Capture the cell that displays the provided text and extract its (X, Y) central coordinate. 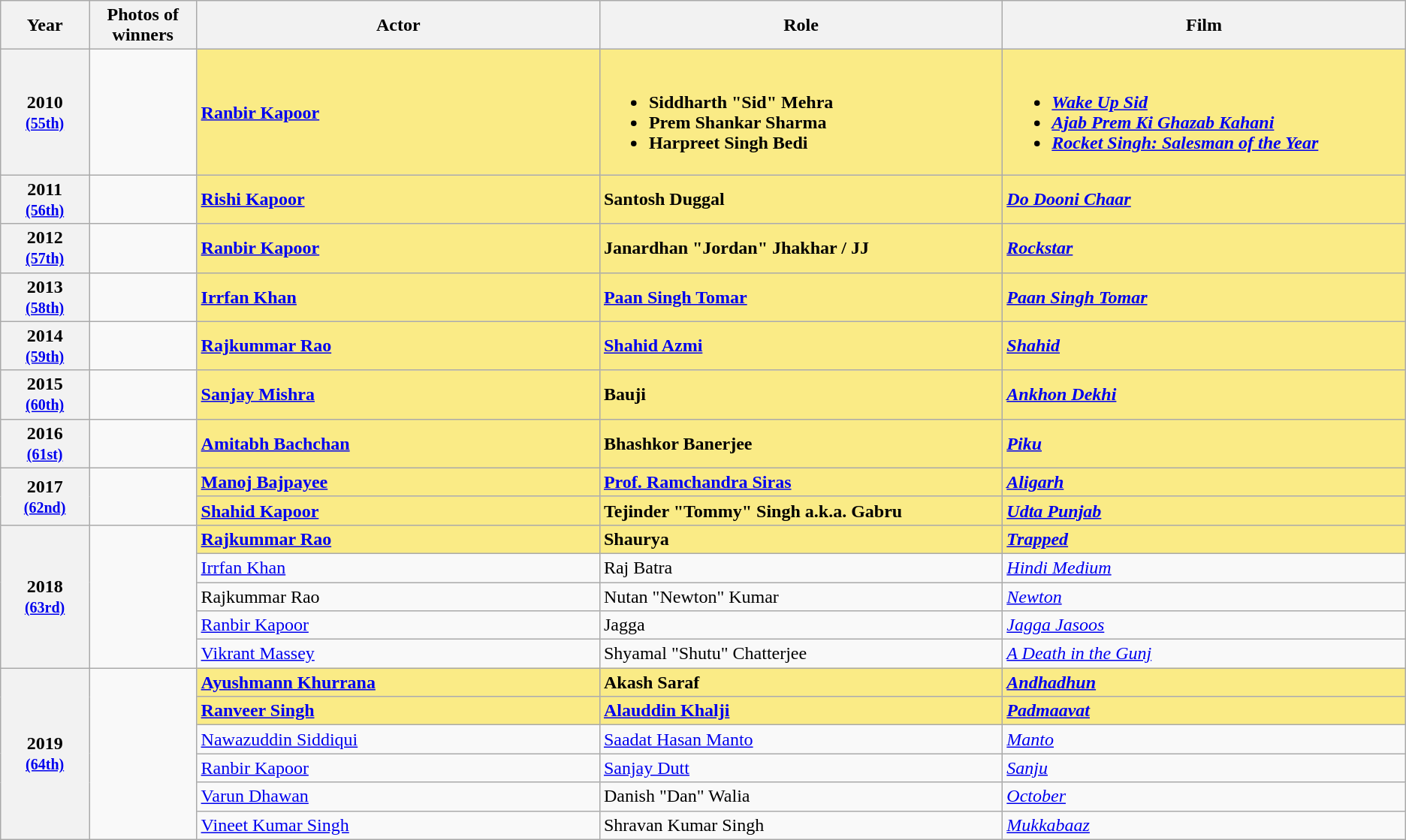
Danish "Dan" Walia (801, 796)
Newton (1204, 597)
Shaurya (801, 539)
Shahid (1204, 345)
2018 (63rd) (45, 596)
2017 (62nd) (45, 496)
2019 (64th) (45, 754)
2016 (61st) (45, 443)
Rishi Kapoor (398, 200)
2012 (57th) (45, 248)
2014 (59th) (45, 345)
Sanjay Dutt (801, 768)
Manoj Bajpayee (398, 482)
Piku (1204, 443)
Role (801, 26)
2013 (58th) (45, 297)
Varun Dhawan (398, 796)
Udta Punjab (1204, 510)
Shahid Kapoor (398, 510)
Rockstar (1204, 248)
Nutan "Newton" Kumar (801, 597)
October (1204, 796)
Trapped (1204, 539)
Year (45, 26)
Ayushmann Khurrana (398, 682)
Shravan Kumar Singh (801, 825)
Ranveer Singh (398, 711)
Alauddin Khalji (801, 711)
Raj Batra (801, 568)
Bauji (801, 395)
Manto (1204, 739)
Photos of winners (143, 26)
Sanju (1204, 768)
Ankhon Dekhi (1204, 395)
Sanjay Mishra (398, 395)
Siddharth "Sid" MehraPrem Shankar SharmaHarpreet Singh Bedi (801, 113)
Bhashkor Banerjee (801, 443)
Vineet Kumar Singh (398, 825)
Prof. Ramchandra Siras (801, 482)
2010 (55th) (45, 113)
Jagga (801, 625)
Amitabh Bachchan (398, 443)
Akash Saraf (801, 682)
A Death in the Gunj (1204, 654)
Jagga Jasoos (1204, 625)
2015 (60th) (45, 395)
Shyamal "Shutu" Chatterjee (801, 654)
Wake Up SidAjab Prem Ki Ghazab KahaniRocket Singh: Salesman of the Year (1204, 113)
Vikrant Massey (398, 654)
Janardhan "Jordan" Jhakhar / JJ (801, 248)
2011 (56th) (45, 200)
Andhadhun (1204, 682)
Hindi Medium (1204, 568)
Padmaavat (1204, 711)
Saadat Hasan Manto (801, 739)
Actor (398, 26)
Tejinder "Tommy" Singh a.k.a. Gabru (801, 510)
Do Dooni Chaar (1204, 200)
Aligarh (1204, 482)
Nawazuddin Siddiqui (398, 739)
Film (1204, 26)
Santosh Duggal (801, 200)
Mukkabaaz (1204, 825)
Shahid Azmi (801, 345)
